Capture the cell that displays the provided text and extract its [X, Y] central coordinate. 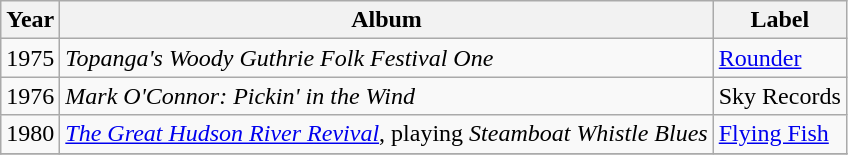
Topanga's Woody Guthrie Folk Festival One [386, 58]
Label [780, 20]
Flying Fish [780, 134]
1975 [30, 58]
Album [386, 20]
Mark O'Connor: Pickin' in the Wind [386, 96]
Rounder [780, 58]
1976 [30, 96]
The Great Hudson River Revival, playing Steamboat Whistle Blues [386, 134]
1980 [30, 134]
Year [30, 20]
Sky Records [780, 96]
